From the cell containing the given text, extract its center point as (x, y) coordinate. 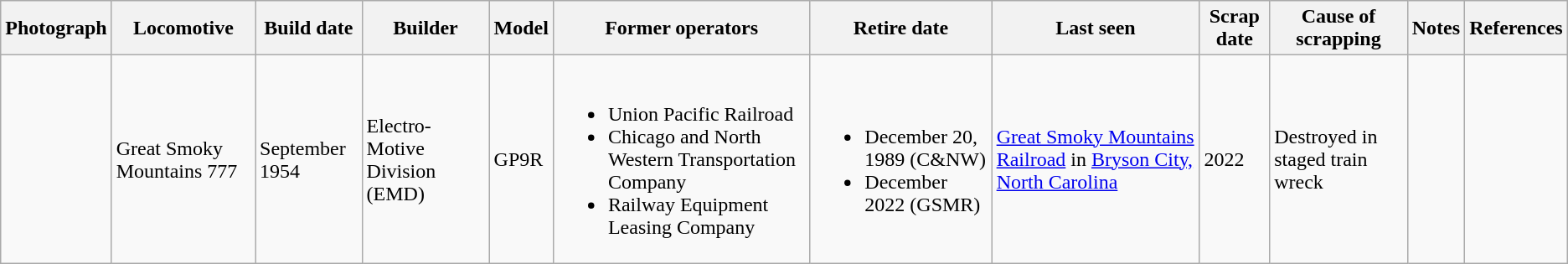
References (1516, 28)
Great Smoky Mountains Railroad in Bryson City, North Carolina (1096, 159)
Retire date (901, 28)
Great Smoky Mountains 777 (183, 159)
Notes (1436, 28)
2022 (1235, 159)
Union Pacific RailroadChicago and North Western Transportation CompanyRailway Equipment Leasing Company (681, 159)
Scrap date (1235, 28)
Model (521, 28)
Cause of scrapping (1338, 28)
Build date (308, 28)
Photograph (56, 28)
December 20, 1989 (C&NW)December 2022 (GSMR) (901, 159)
Destroyed in staged train wreck (1338, 159)
September 1954 (308, 159)
Builder (426, 28)
Last seen (1096, 28)
Former operators (681, 28)
Locomotive (183, 28)
GP9R (521, 159)
Electro-Motive Division (EMD) (426, 159)
